Return [X, Y] of the center of cell containing provided text 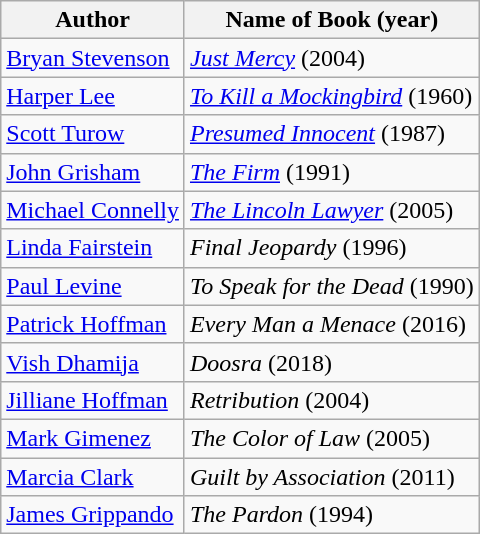
Final Jeopardy (1996) [332, 248]
Paul Levine [93, 286]
Linda Fairstein [93, 248]
Name of Book (year) [332, 20]
James Grippando [93, 515]
John Grisham [93, 172]
To Speak for the Dead (1990) [332, 286]
Just Mercy (2004) [332, 58]
The Pardon (1994) [332, 515]
Guilt by Association (2011) [332, 477]
Marcia Clark [93, 477]
Author [93, 20]
Mark Gimenez [93, 438]
Retribution (2004) [332, 400]
The Firm (1991) [332, 172]
The Color of Law (2005) [332, 438]
The Lincoln Lawyer (2005) [332, 210]
To Kill a Mockingbird (1960) [332, 96]
Every Man a Menace (2016) [332, 324]
Vish Dhamija [93, 362]
Bryan Stevenson [93, 58]
Michael Connelly [93, 210]
Scott Turow [93, 134]
Presumed Innocent (1987) [332, 134]
Patrick Hoffman [93, 324]
Harper Lee [93, 96]
Jilliane Hoffman [93, 400]
Doosra (2018) [332, 362]
